Detect which cell encompasses the target text, then output its [X, Y] center coordinate. 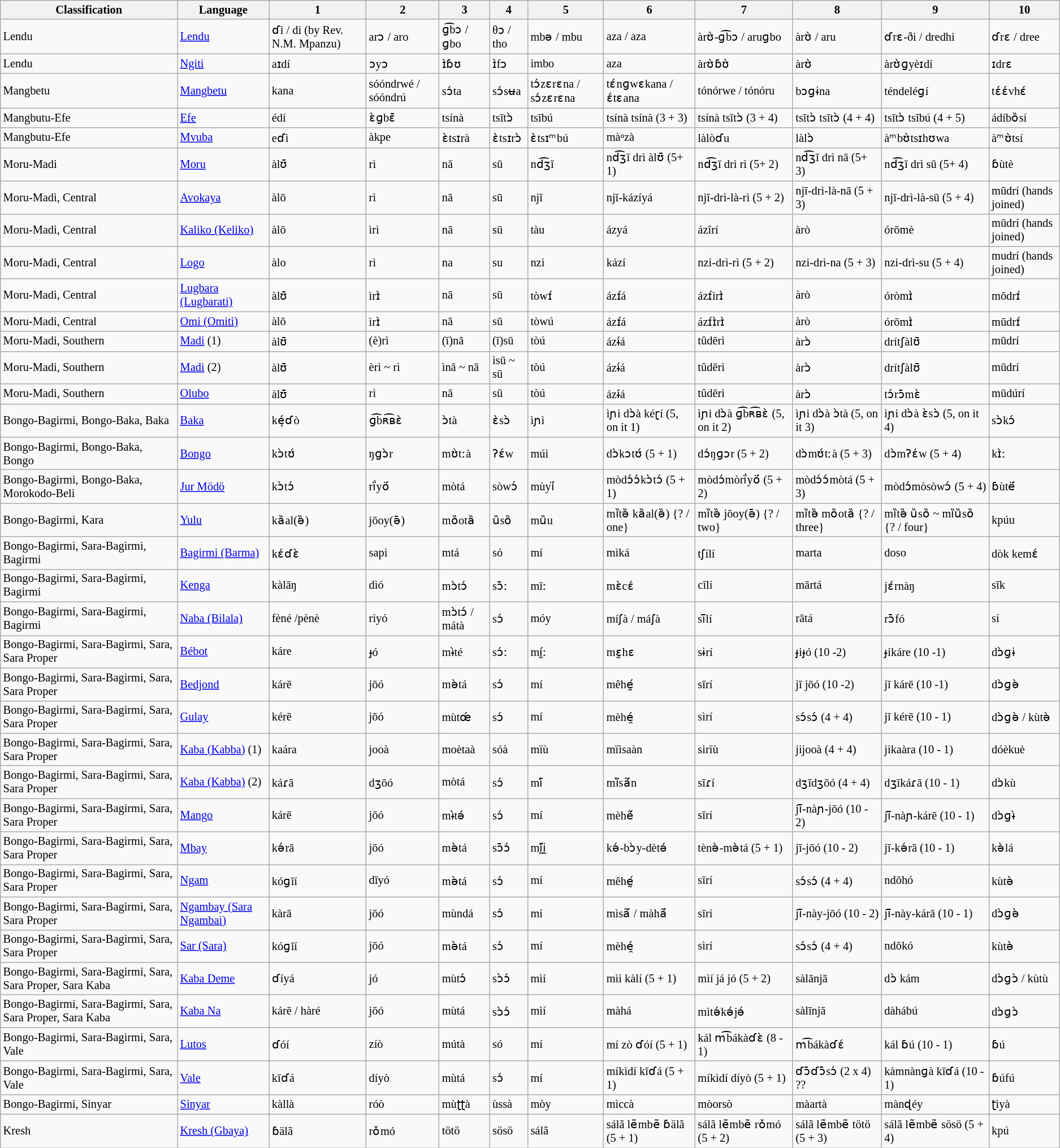
sálã lẽmbẽ rǒmó (5 + 2) [744, 1131]
ìrì [403, 230]
ìɲi dɔ̀à kéɽí (5, on it 1) [650, 421]
mɨ̀tə́ [465, 815]
eɗì [318, 138]
ádíbȍsí [1024, 118]
ɓúfú [1024, 1078]
sálã lẽmbẽ tötö (5 + 3) [837, 1131]
mùtɔ́ [465, 978]
mànɖéy [936, 1104]
mìká [650, 553]
2 [403, 10]
Lutos [223, 1044]
njī [566, 197]
múì [566, 454]
njī-drì-là-rì (5 + 2) [744, 197]
kə́rā [318, 848]
tàu [566, 230]
dɔ̀ kám [936, 978]
ɗɔ̄ɗɔ̄sɔ́ (2 x 4) ?? [837, 1078]
sapi [403, 553]
nd͡ʒī drì nā (5+ 3) [837, 164]
kīɗá [318, 1078]
Bongo-Bagirmi, Bongo-Baka, Baka [89, 421]
kɔ̀tʊ́ [318, 454]
Kaba Na [223, 1011]
Naba (Bilala) [223, 619]
àrʊ̀-ɡ͡bɔ / aruɡbo [744, 36]
mùʈʈà [465, 1104]
nd͡ʒī [566, 164]
Mbay [223, 848]
mḭ́ː [566, 651]
bɔɡɨna [837, 90]
Kenga [223, 585]
dʒīdʒōó (4 + 4) [837, 782]
dɔ̀ɡə̀ / kùtə̀ [1024, 717]
Madi (1) [223, 342]
Bongo [223, 454]
tsītɔ̀ tsītɔ̀ (4 + 4) [837, 118]
sóà [509, 749]
Bongo-Bagirmi, Sinyar [89, 1104]
8 [837, 10]
dɔ́ŋɡɔr (5 + 2) [744, 454]
doso [936, 553]
Bagirmi (Barma) [223, 553]
mùyí̈ [566, 486]
sīɾí [744, 782]
jooà [403, 749]
sɔ́ː [509, 651]
ȕsȍ [509, 520]
sóóndrwé / sóóndrú [403, 90]
dàhábú [936, 1011]
mɔ̀tɔ́ [465, 585]
jī̄-này-kárā (10 - 1) [936, 913]
mɛ̰hɛ [650, 651]
jī-kə́rā (10 - 1) [936, 848]
sɔ̄ː [509, 585]
dɔ̀mʊ́tːà (5 + 3) [837, 454]
fèné /pènè [318, 619]
làlòɗu [744, 138]
nzi [566, 262]
Lugbara (Lugbarati) [223, 295]
Efe [223, 118]
óròmɪ̀ [936, 295]
dɔ̀kù [1024, 782]
órōmè [936, 230]
tɔ́rɔ̄mɛ̀ [936, 394]
Logo [223, 262]
jī jōó (10 -2) [837, 684]
Gulay [223, 717]
téndeléɡí [936, 90]
mìsã́ / màhã́ [650, 913]
ìɲi dɔ̀à ɔ̀tà (5, on it 3) [837, 421]
sɨrí [744, 651]
aza / aza [650, 36]
kana [318, 90]
Vale [223, 1078]
kází [650, 262]
moètaà [465, 749]
àᵐʊ̀tsí [1024, 138]
mĩ́ [566, 782]
dɔ̀kɔtʊ́ (5 + 1) [650, 454]
ɛ̀sɔ̀ [509, 421]
róò [403, 1104]
kérē [318, 717]
ɟó [403, 651]
káɾā [318, 782]
ŋɡɔ̀r [403, 454]
njī-kázíyá [650, 197]
mìí já jó (5 + 2) [744, 978]
mūdúrí [1024, 394]
àrʊ̀ [837, 63]
(ī)nā [465, 342]
mòorsò [744, 1104]
dʒīkáɾā (10 - 1) [936, 782]
ʔɛ́w [509, 454]
sí [1024, 619]
njī-drì-là-nā (5 + 3) [837, 197]
Yulu [223, 520]
mīː [566, 585]
imbo [566, 63]
mārtá [837, 585]
káre [318, 651]
sɔ̄ɔ́ [509, 848]
sàlānjā [837, 978]
tsībú [566, 118]
kàllà [318, 1104]
ùssà [509, 1104]
zíò [403, 1044]
ìɲì [566, 421]
sirïù [744, 749]
mïìsaàn [650, 749]
àᵐbʊ̀tsɪhʊwa [936, 138]
jī̄-này-jōó (10 - 2) [837, 913]
mɔ̀tɔ́ / mátà [465, 619]
sàlīnjā [837, 1011]
njī-drì-là-sū (5 + 4) [936, 197]
(è)rì [403, 342]
ɗóí [318, 1044]
kál ɓú (10 - 1) [936, 1044]
Omi (Omiti) [223, 321]
ɗì / di (by Rev. N.M. Mpanzu) [318, 36]
marta [837, 553]
Kaba (Kabba) (1) [223, 749]
míkìdí kīɗá (5 + 1) [650, 1078]
sī̄lí [744, 619]
Avokaya [223, 197]
mbə / mbu [566, 36]
nzi-drì-su (5 + 4) [936, 262]
mìi kàlí (5 + 1) [650, 978]
móy [566, 619]
ɛ̀tsɪrà [465, 138]
màhá [650, 1011]
kàrā [318, 913]
tòwú [566, 321]
dɔ̀ɡɨ̀ [1024, 815]
mòy [566, 1104]
jī kárē (10 -1) [936, 684]
tòwɪ́ [566, 295]
làlɔ̀ [837, 138]
5 [566, 10]
ɪdrɛ [1024, 63]
Ngambay (Sara Ngambai) [223, 913]
ɗrɛ / dree [1024, 36]
míʃà / máʃà [650, 619]
6 [650, 10]
su [509, 262]
mȕu [566, 520]
ɔyɔ [403, 63]
aɪdí [318, 63]
sálã lẽmbẽ sösö (5 + 4) [936, 1131]
Kaliko (Keliko) [223, 230]
kɔ̀tɔ́ [318, 486]
cīlí [744, 585]
jōoy(ə̄) [403, 520]
ndōkó [936, 946]
Language [223, 10]
mūdrɪ́ [1024, 321]
kə̀lá [1024, 848]
ɓùtè [1024, 164]
sɔ́ta [465, 90]
Bongo-Bagirmi, Bongo-Baka, Bongo [89, 454]
kɪ̀ː [1024, 454]
ìsū ~ sū [509, 368]
mudrí (hands joined) [1024, 262]
Kresh [89, 1131]
mìccà [650, 1104]
mȉtə̏ kȁal(ə̏) {? / one} [650, 520]
tɛ́ɛ́vhɛ́ [1024, 90]
ɪ̀fɔ [509, 63]
ɗíyá [318, 978]
mòdɔ́mòsòwɔ́ (5 + 4) [936, 486]
tsínà [465, 118]
sɔ́sʉa [509, 90]
Jur Mödö [223, 486]
mȉtə̏ jōoy(ə̄) {? / two} [744, 520]
ázîrí [744, 230]
Bongo-Bagirmi, Bongo-Baka, Morokodo-Beli [89, 486]
mùndá [465, 913]
Madi (2) [223, 368]
mȍotȁ [465, 520]
tɛ́nɡwɛkana / ɛ́tɛana [650, 90]
ázɪ́ɪ̀rɪ̀ [744, 321]
dòk kemɛ́ [1024, 553]
jī̄-nàɲ-kárē (10 - 1) [936, 815]
ɔ̀tà [465, 421]
mȉtə̏ ȕsȍ ~ mȉȕsȍ {? / four} [936, 520]
màartà [837, 1104]
rìyó [403, 619]
Bébot [223, 651]
dʒōó [403, 782]
mèhẽ́ [650, 815]
mùtœ́ [465, 717]
kaára [318, 749]
ázyá [650, 230]
Mango [223, 815]
dìó [403, 585]
Kresh (Gbaya) [223, 1131]
Baka [223, 421]
rātá [837, 619]
ndōhó [936, 881]
na [465, 262]
sīk [1024, 585]
tɔ́zɛrɛna / sɔ́zɛrɛna [566, 90]
tsītɔ̀ tsībú (4 + 5) [936, 118]
rǒmó [403, 1131]
nd͡ʒī drì rì (5+ 2) [744, 164]
Bedjond [223, 684]
órōmɪ̀ [936, 321]
Sinyar [223, 1104]
ázɪ́ìrɪ̀ [744, 295]
dīyó [403, 881]
mɨ̀té [465, 651]
kàlāŋ [318, 585]
jī̄-nàɲ-jōó (10 - 2) [837, 815]
(ī)sū [509, 342]
3 [465, 10]
Kaba Deme [223, 978]
rɔ̄fó [936, 619]
màⁿzà [650, 138]
mí zò ɗóí (5 + 1) [650, 1044]
ɟiɟó (10 -2) [837, 651]
Mvuba [223, 138]
ìɲi dɔ̀à ɡ͡bʀ͡ʙɛ̀ (5, on it 2) [744, 421]
mútà [465, 1044]
jó [403, 978]
4 [509, 10]
kȁal(ə̏) [318, 520]
Olubo [223, 394]
mtá [465, 553]
àlo [318, 262]
θɔ / tho [509, 36]
Ngam [223, 881]
ɛ̀tsɪrɔ̀ [509, 138]
ɟikáre (10 -1) [936, 651]
ɓùtë́ [1024, 486]
Sar (Sara) [223, 946]
mòdɔ́ɔ́kɔ̀tɔ́ (5 + 1) [650, 486]
arɔ / aro [403, 36]
dɔ̀ɡɨ [1024, 651]
dɔ̀ɡɔ̀ [1024, 1011]
rḯyö́ [403, 486]
díyò [403, 1078]
1 [318, 10]
ɓú [1024, 1044]
ɡ͡bɔ / ɡbo [465, 36]
tsínà tsītɔ̀ (3 + 4) [744, 118]
kɛ́ɗɛ̀ [318, 553]
ɗrɛ-ði / dredhi [936, 36]
mȉtə̏ mȍotȁ {? / three} [837, 520]
tʃílí [744, 553]
Bongo-Bagirmi, Kara [89, 520]
sösö [509, 1131]
Classification [89, 10]
jī-jōó (10 - 2) [837, 848]
sɔ̀kɔ́ [1024, 421]
àrʊ̀ / aru [837, 36]
sòwɔ́ [509, 486]
aza [650, 63]
m͡bákàɗɛ́ [837, 1044]
dɔ̀mʔɛ́w (5 + 4) [936, 454]
9 [936, 10]
kárē / hàré [318, 1011]
10 [1024, 10]
dóèkuè [1024, 749]
jɛ́rnàŋ [936, 585]
Moru [223, 164]
tènə̀-mə̀tá (5 + 1) [744, 848]
tsītɔ̀ [509, 118]
kə́-bɔ̀y-dètə́ [650, 848]
jijooà (4 + 4) [837, 749]
kàmnànɡà kīɗá (10 - 1) [936, 1078]
kál m͡bákàɗɛ̀ (8 - 1) [744, 1044]
tónórwe / tónóru [744, 90]
tötö [465, 1131]
ɛ̀tsɪᵐbú [566, 138]
èrì ~ rì [403, 368]
sálã lẽmbẽ ɓälã (5 + 1) [650, 1131]
nd͡ʒī drì àlʊ̄ (5+ 1) [650, 164]
míkìdí díyò (5 + 1) [744, 1078]
dɔ̀ɡɔ̀ / kùtù [1024, 978]
mòdɔ́ɔ́mòtá (5 + 3) [837, 486]
ìnā ~ nā [465, 368]
ìɲi dɔ̀à ɛ̀sɔ̀ (5, on it 4) [936, 421]
édí [318, 118]
jī kérē (10 - 1) [936, 717]
mḭ̄́ḭ [566, 848]
ɓälã [318, 1131]
mōdrɪ́ [1024, 295]
ké̘ɗò [318, 421]
mʊ̀tːà [465, 454]
7 [744, 10]
ɛ̀ɡbɛ̄ [403, 118]
nzi-drì-na (5 + 3) [837, 262]
àrʊ̀ɡyèɪdí [936, 63]
mïù [566, 749]
ɡ͡bʀ͡ʙɛ̀ [403, 421]
sálã [566, 1131]
Ngiti [223, 63]
nd͡ʒī drì sū (5+ 4) [936, 164]
ɪ̀ɓʊ [465, 63]
jikaàra (10 - 1) [936, 749]
ʈìyà [1024, 1104]
kpúu [1024, 520]
Moru-Madi [89, 164]
àrʊ̀ɓʊ̀ [744, 63]
mìtə́kə́jə́ [744, 1011]
Kaba (Kabba) (2) [223, 782]
àkpe [403, 138]
mĩ̀sã́n [650, 782]
kpú [1024, 1131]
mòdɔ́mòrḯyö́ (5 + 2) [744, 486]
tsínà tsínà (3 + 3) [650, 118]
nzi-drì-rì (5 + 2) [744, 262]
mɛ̀cɛ́ [650, 585]
